Find where the given text appears and provide that cell's center as (X, Y) coordinate. 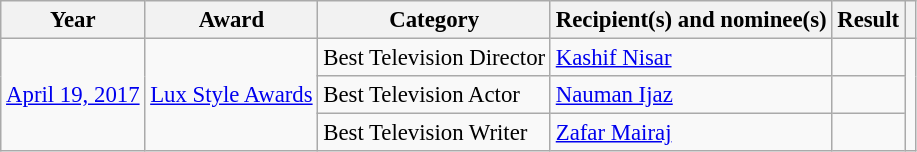
Category (434, 20)
Award (232, 20)
Kashif Nisar (690, 58)
Year (73, 20)
Nauman Ijaz (690, 95)
Best Television Director (434, 58)
Recipient(s) and nominee(s) (690, 20)
Best Television Actor (434, 95)
Lux Style Awards (232, 96)
Result (868, 20)
Best Television Writer (434, 133)
Zafar Mairaj (690, 133)
April 19, 2017 (73, 96)
